Identify which cell holds the provided text, then report its (X, Y) central coordinate. 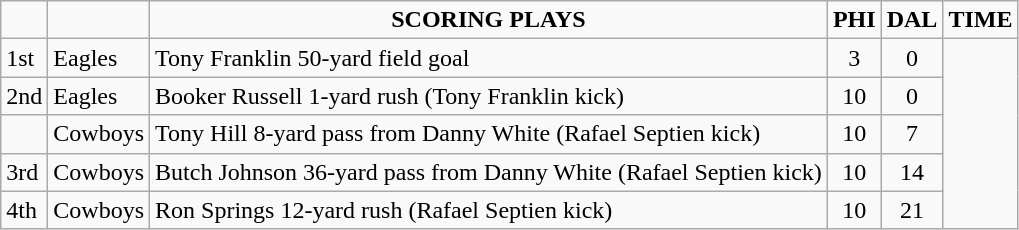
3rd (24, 172)
7 (912, 134)
1st (24, 58)
TIME (980, 20)
4th (24, 210)
DAL (912, 20)
PHI (854, 20)
3 (854, 58)
SCORING PLAYS (489, 20)
2nd (24, 96)
21 (912, 210)
14 (912, 172)
Butch Johnson 36-yard pass from Danny White (Rafael Septien kick) (489, 172)
Booker Russell 1-yard rush (Tony Franklin kick) (489, 96)
Tony Hill 8-yard pass from Danny White (Rafael Septien kick) (489, 134)
Ron Springs 12-yard rush (Rafael Septien kick) (489, 210)
Tony Franklin 50-yard field goal (489, 58)
